Capture the cell that displays the provided text and extract its (X, Y) central coordinate. 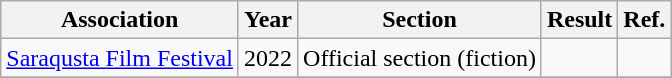
Year (268, 20)
Official section (fiction) (420, 58)
Result (579, 20)
Association (120, 20)
Section (420, 20)
2022 (268, 58)
Ref. (644, 20)
Saraqusta Film Festival (120, 58)
